Provide the (x, y) coordinate of the cell's center where the given text is located.  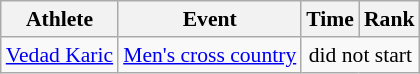
Athlete (60, 19)
Men's cross country (210, 55)
Rank (390, 19)
Vedad Karic (60, 55)
Time (330, 19)
Event (210, 19)
did not start (360, 55)
